Search for the cell housing the specified text and yield its (x, y) center coordinate. 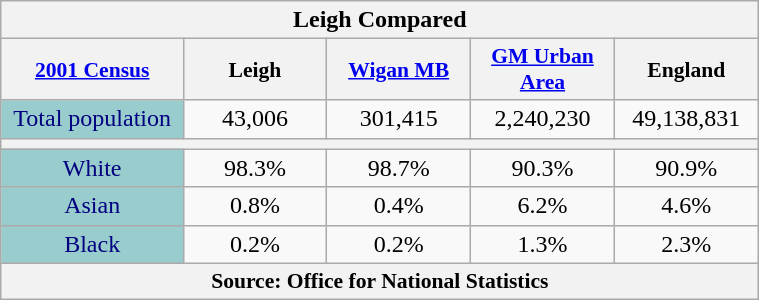
90.9% (686, 168)
GM Urban Area (543, 70)
43,006 (255, 119)
England (686, 70)
Black (92, 244)
2,240,230 (543, 119)
98.7% (399, 168)
0.8% (255, 206)
2001 Census (92, 70)
301,415 (399, 119)
6.2% (543, 206)
2.3% (686, 244)
Wigan MB (399, 70)
Source: Office for National Statistics (380, 281)
49,138,831 (686, 119)
4.6% (686, 206)
98.3% (255, 168)
Leigh Compared (380, 20)
Asian (92, 206)
90.3% (543, 168)
Leigh (255, 70)
White (92, 168)
0.4% (399, 206)
1.3% (543, 244)
Total population (92, 119)
